Extract the (x, y) coordinate from the center of the cell holding the provided text.  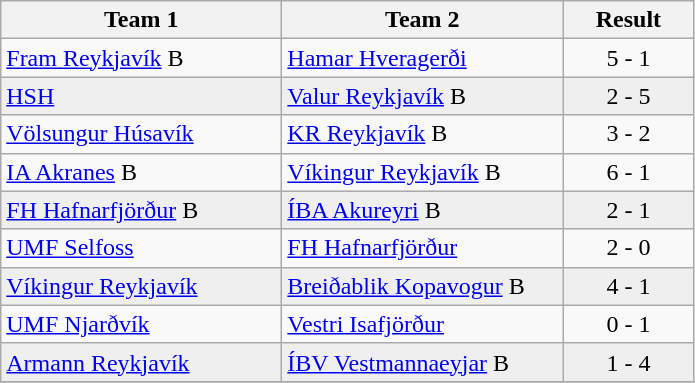
IA Akranes B (142, 172)
UMF Njarðvík (142, 324)
KR Reykjavík B (422, 134)
4 - 1 (628, 286)
3 - 2 (628, 134)
FH Hafnarfjörður B (142, 210)
Fram Reykjavík B (142, 58)
Hamar Hveragerði (422, 58)
Team 1 (142, 20)
Víkingur Reykjavík (142, 286)
ÍBV Vestmannaeyjar B (422, 362)
Armann Reykjavík (142, 362)
2 - 1 (628, 210)
Result (628, 20)
Víkingur Reykjavík B (422, 172)
Völsungur Húsavík (142, 134)
0 - 1 (628, 324)
6 - 1 (628, 172)
HSH (142, 96)
2 - 5 (628, 96)
Breiðablik Kopavogur B (422, 286)
2 - 0 (628, 248)
FH Hafnarfjörður (422, 248)
Team 2 (422, 20)
ÍBA Akureyri B (422, 210)
5 - 1 (628, 58)
Vestri Isafjörður (422, 324)
Valur Reykjavík B (422, 96)
UMF Selfoss (142, 248)
1 - 4 (628, 362)
